Determine the (x, y) coordinate at the center of the cell enclosing the given text.  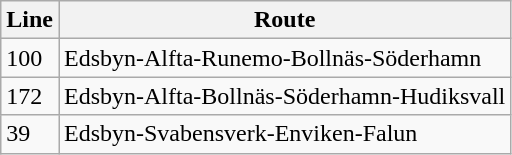
Route (284, 20)
Edsbyn-Svabensverk-Enviken-Falun (284, 134)
172 (30, 96)
Line (30, 20)
Edsbyn-Alfta-Bollnäs-Söderhamn-Hudiksvall (284, 96)
100 (30, 58)
39 (30, 134)
Edsbyn-Alfta-Runemo-Bollnäs-Söderhamn (284, 58)
